Provide the [x, y] coordinate of the cell's center where the given text is located.  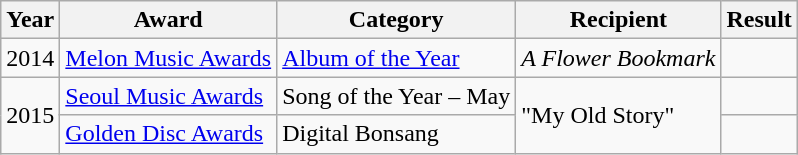
2014 [30, 58]
Digital Bonsang [396, 134]
Golden Disc Awards [168, 134]
Recipient [618, 20]
Result [759, 20]
Melon Music Awards [168, 58]
2015 [30, 115]
A Flower Bookmark [618, 58]
Song of the Year – May [396, 96]
"My Old Story" [618, 115]
Seoul Music Awards [168, 96]
Album of the Year [396, 58]
Year [30, 20]
Category [396, 20]
Award [168, 20]
